Provide the [X, Y] coordinate of the cell's center where the given text is located.  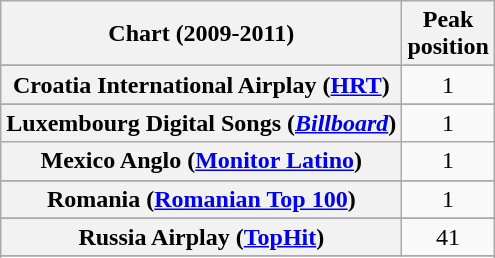
41 [448, 237]
Croatia International Airplay (HRT) [202, 85]
Chart (2009-2011) [202, 34]
Peakposition [448, 34]
Romania (Romanian Top 100) [202, 199]
Mexico Anglo (Monitor Latino) [202, 161]
Luxembourg Digital Songs (Billboard) [202, 123]
Russia Airplay (TopHit) [202, 237]
